Return (x, y) of the center of cell containing provided text 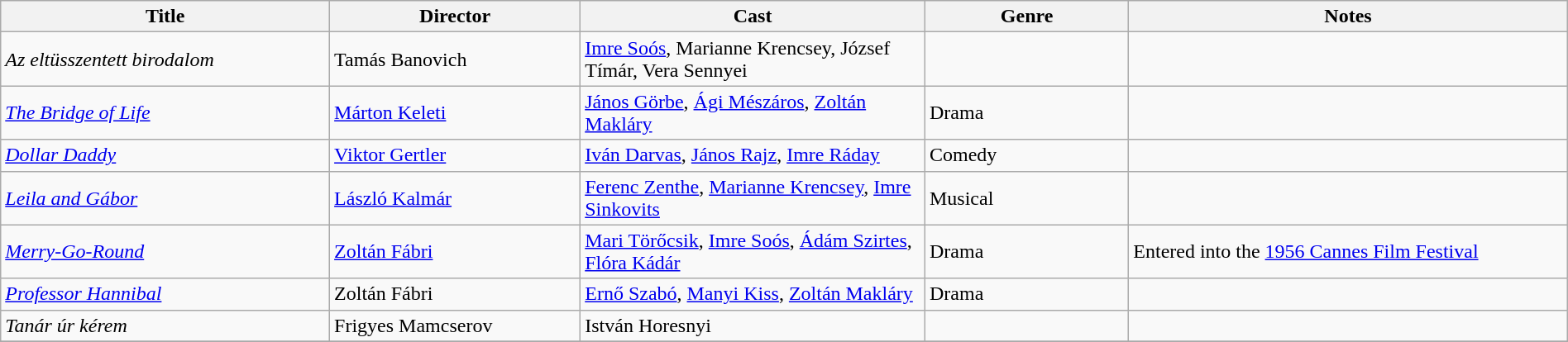
Notes (1348, 17)
Professor Hannibal (165, 294)
Tanár úr kérem (165, 325)
Ferenc Zenthe, Marianne Krencsey, Imre Sinkovits (753, 198)
Title (165, 17)
Musical (1026, 198)
Tamás Banovich (455, 59)
Frigyes Mamcserov (455, 325)
Márton Keleti (455, 112)
Entered into the 1956 Cannes Film Festival (1348, 251)
István Horesnyi (753, 325)
Iván Darvas, János Rajz, Imre Ráday (753, 155)
Dollar Daddy (165, 155)
Director (455, 17)
Imre Soós, Marianne Krencsey, József Tímár, Vera Sennyei (753, 59)
László Kalmár (455, 198)
Cast (753, 17)
Ernő Szabó, Manyi Kiss, Zoltán Makláry (753, 294)
Az eltüsszentett birodalom (165, 59)
Comedy (1026, 155)
Merry-Go-Round (165, 251)
The Bridge of Life (165, 112)
Viktor Gertler (455, 155)
Genre (1026, 17)
Leila and Gábor (165, 198)
János Görbe, Ági Mészáros, Zoltán Makláry (753, 112)
Mari Törőcsik, Imre Soós, Ádám Szirtes, Flóra Kádár (753, 251)
